Search for the cell housing the specified text and yield its [x, y] center coordinate. 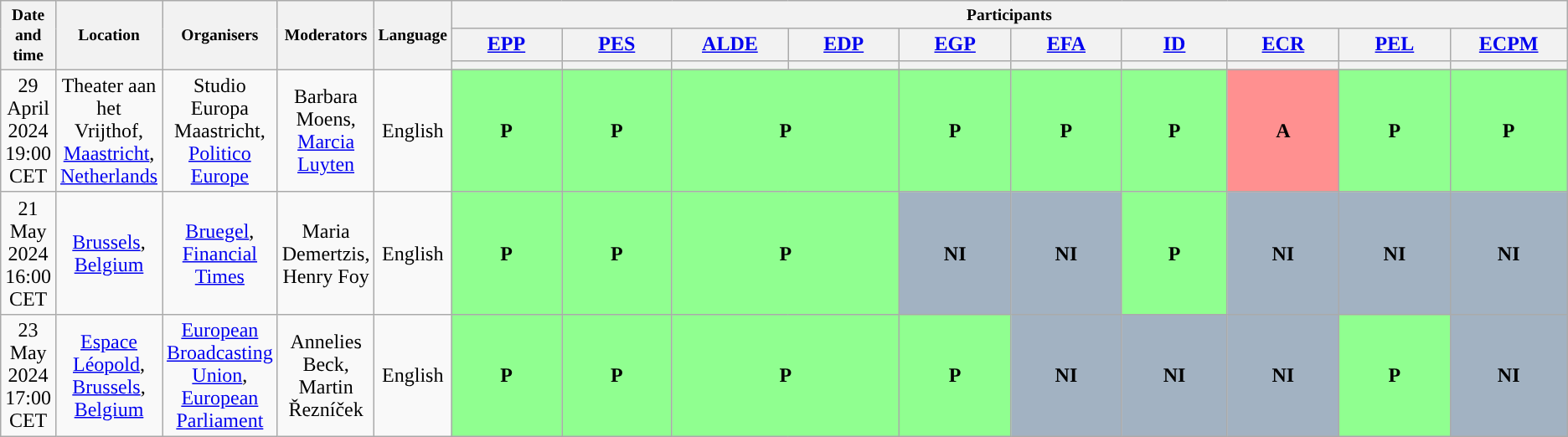
EGP [955, 44]
29 April 202419:00 CET [28, 131]
PES [616, 44]
23 May 202417:00 CET [28, 375]
Moderators [326, 35]
EDP [844, 44]
EFA [1066, 44]
Espace Léopold, Brussels, Belgium [109, 375]
ECPM [1509, 44]
ALDE [730, 44]
Maria Demertzis, Henry Foy [326, 253]
Annelies Beck, Martin Řezníček [326, 375]
Participants [1010, 15]
PEL [1395, 44]
Barbara Moens, Marcia Luyten [326, 131]
Bruegel,Financial Times [220, 253]
Language [413, 35]
ECR [1283, 44]
21 May 202416:00 CET [28, 253]
Date and time [28, 35]
Studio Europa Maastricht,Politico Europe [220, 131]
Organisers [220, 35]
Location [109, 35]
A [1283, 131]
Brussels, Belgium [109, 253]
European Broadcasting Union,European Parliament [220, 375]
ID [1174, 44]
Theater aan het Vrijthof, Maastricht, Netherlands [109, 131]
EPP [507, 44]
